Locate the cell with the specified text and output its (x, y) center coordinate. 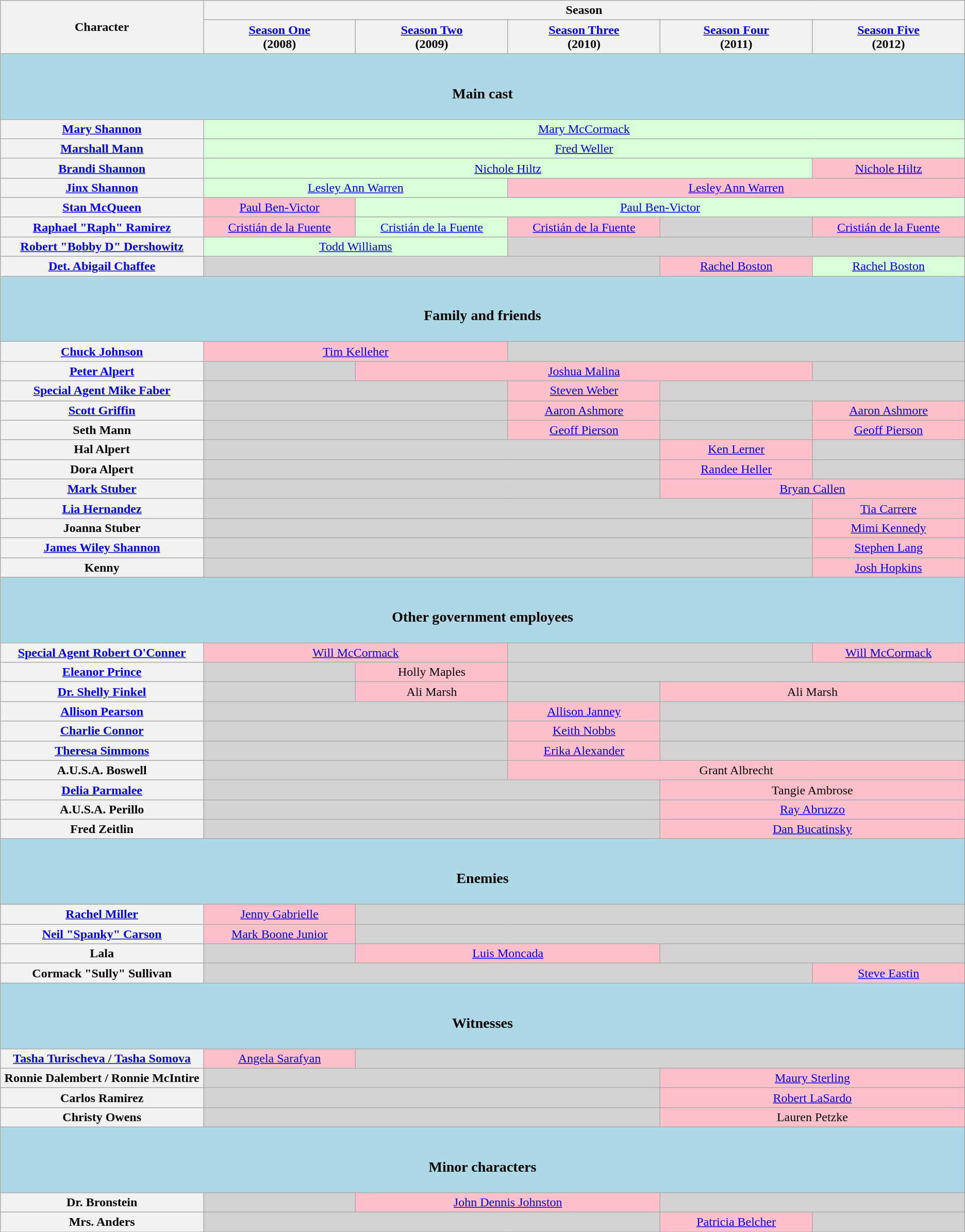
Ray Abruzzo (812, 809)
Chuck Johnson (102, 352)
Steven Weber (584, 391)
Erika Alexander (584, 751)
Jinx Shannon (102, 188)
Enemies (482, 871)
Maury Sterling (812, 1078)
A.U.S.A. Perillo (102, 809)
Season Three(2010) (584, 37)
Mark Stuber (102, 489)
Mary Shannon (102, 129)
Dora Alpert (102, 469)
Det. Abigail Chaffee (102, 267)
Cormack "Sully" Sullivan (102, 973)
Tasha Turischeva / Tasha Somova (102, 1058)
Hal Alpert (102, 449)
Randee Heller (736, 469)
Witnesses (482, 1015)
Season Five(2012) (889, 37)
Dan Bucatinsky (812, 829)
Robert "Bobby D" Dershowitz (102, 246)
Tim Kelleher (356, 352)
Holly Maples (432, 672)
Charlie Connor (102, 731)
James Wiley Shannon (102, 547)
Josh Hopkins (889, 568)
Season Four(2011) (736, 37)
Kenny (102, 568)
Tangie Ambrose (812, 790)
Delia Parmalee (102, 790)
Christy Owens (102, 1117)
Joanna Stuber (102, 528)
Dr. Shelly Finkel (102, 692)
Other government employees (482, 610)
Brandi Shannon (102, 168)
Mark Boone Junior (279, 934)
Seth Mann (102, 430)
John Dennis Johnston (508, 1203)
Lia Hernandez (102, 508)
Fred Weller (585, 148)
Rachel Miller (102, 914)
Special Agent Robert O'Conner (102, 653)
Joshua Malina (584, 371)
Tia Carrere (889, 508)
Neil "Spanky" Carson (102, 934)
Mary McCormack (585, 129)
Season (585, 10)
Robert LaSardo (812, 1097)
Grant Albrecht (736, 770)
Scott Griffin (102, 410)
Mimi Kennedy (889, 528)
Lauren Petzke (812, 1117)
Theresa Simmons (102, 751)
Carlos Ramirez (102, 1097)
Peter Alpert (102, 371)
Keith Nobbs (584, 731)
Stan McQueen (102, 207)
Family and friends (482, 309)
Character (102, 27)
Fred Zeitlin (102, 829)
Eleanor Prince (102, 672)
Season Two(2009) (432, 37)
Stephen Lang (889, 547)
Allison Janney (584, 711)
Lala (102, 954)
Mrs. Anders (102, 1222)
Allison Pearson (102, 711)
Angela Sarafyan (279, 1058)
Bryan Callen (812, 489)
Special Agent Mike Faber (102, 391)
Minor characters (482, 1160)
Patricia Belcher (736, 1222)
Luis Moncada (508, 954)
Raphael "Raph" Ramirez (102, 227)
Ronnie Dalembert / Ronnie McIntire (102, 1078)
Jenny Gabrielle (279, 914)
A.U.S.A. Boswell (102, 770)
Marshall Mann (102, 148)
Dr. Bronstein (102, 1203)
Season One(2008) (279, 37)
Todd Williams (356, 246)
Steve Eastin (889, 973)
Ken Lerner (736, 449)
Main cast (482, 87)
